Find where the given text appears and provide that cell's center as (x, y) coordinate. 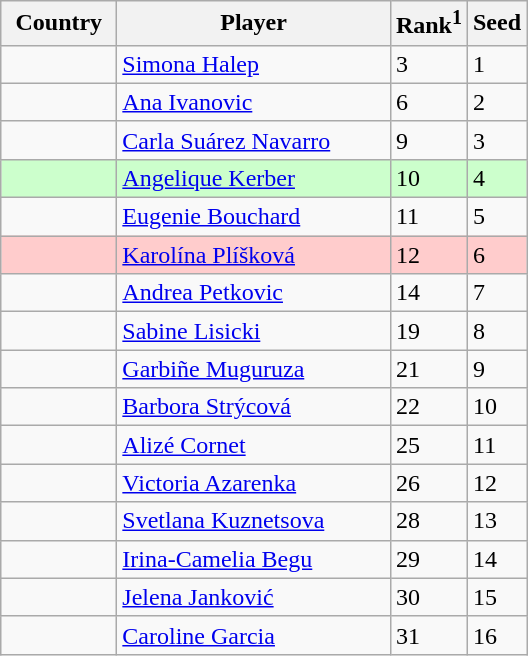
28 (428, 521)
2 (496, 102)
Alizé Cornet (254, 445)
22 (428, 407)
13 (496, 521)
Irina-Camelia Begu (254, 559)
Jelena Janković (254, 597)
26 (428, 483)
Victoria Azarenka (254, 483)
7 (496, 293)
4 (496, 178)
Svetlana Kuznetsova (254, 521)
Ana Ivanovic (254, 102)
Seed (496, 24)
Caroline Garcia (254, 635)
Country (59, 24)
31 (428, 635)
Sabine Lisicki (254, 331)
25 (428, 445)
Eugenie Bouchard (254, 217)
15 (496, 597)
19 (428, 331)
30 (428, 597)
8 (496, 331)
Andrea Petkovic (254, 293)
16 (496, 635)
Carla Suárez Navarro (254, 140)
1 (496, 64)
Player (254, 24)
Barbora Strýcová (254, 407)
21 (428, 369)
Garbiñe Muguruza (254, 369)
29 (428, 559)
5 (496, 217)
Rank1 (428, 24)
Angelique Kerber (254, 178)
Simona Halep (254, 64)
Karolína Plíšková (254, 255)
